Detect which cell encompasses the target text, then output its [x, y] center coordinate. 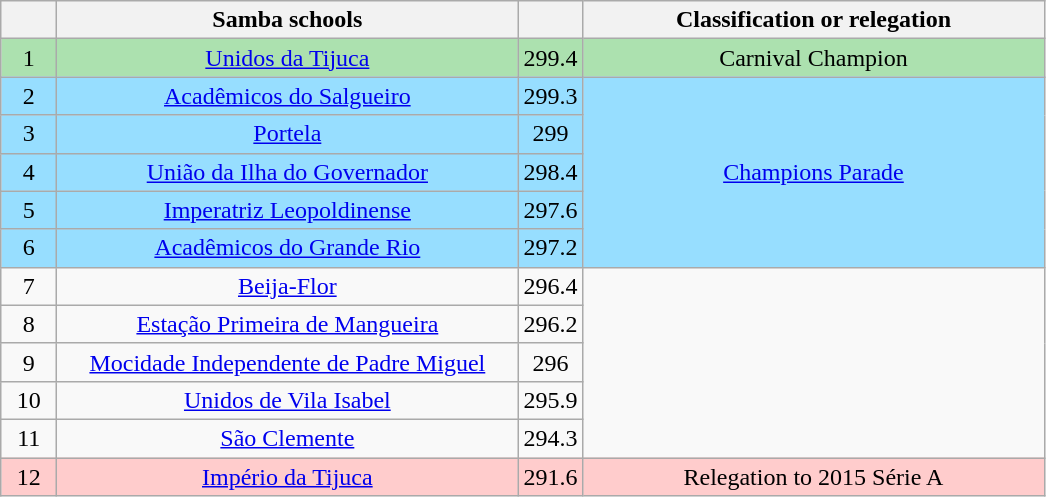
291.6 [550, 477]
10 [29, 400]
5 [29, 210]
Unidos de Vila Isabel [288, 400]
Carnival Champion [814, 58]
9 [29, 362]
Imperatriz Leopoldinense [288, 210]
296 [550, 362]
296.2 [550, 324]
297.6 [550, 210]
Acadêmicos do Salgueiro [288, 96]
299 [550, 134]
294.3 [550, 438]
12 [29, 477]
Mocidade Independente de Padre Miguel [288, 362]
11 [29, 438]
6 [29, 248]
União da Ilha do Governador [288, 172]
7 [29, 286]
3 [29, 134]
297.2 [550, 248]
Beija-Flor [288, 286]
1 [29, 58]
2 [29, 96]
Champions Parade [814, 172]
8 [29, 324]
295.9 [550, 400]
Samba schools [288, 20]
São Clemente [288, 438]
299.3 [550, 96]
296.4 [550, 286]
299.4 [550, 58]
4 [29, 172]
Estação Primeira de Mangueira [288, 324]
Império da Tijuca [288, 477]
Unidos da Tijuca [288, 58]
Classification or relegation [814, 20]
Portela [288, 134]
Acadêmicos do Grande Rio [288, 248]
Relegation to 2015 Série A [814, 477]
298.4 [550, 172]
